Capture the cell that displays the provided text and extract its (X, Y) central coordinate. 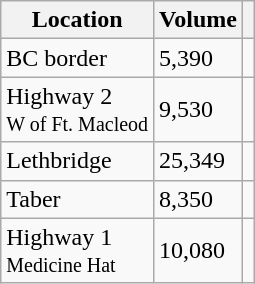
5,390 (198, 58)
Highway 2W of Ft. Macleod (78, 110)
BC border (78, 58)
Volume (198, 20)
Taber (78, 199)
10,080 (198, 250)
Location (78, 20)
8,350 (198, 199)
25,349 (198, 161)
Lethbridge (78, 161)
9,530 (198, 110)
Highway 1Medicine Hat (78, 250)
